Locate the cell with the specified text and output its (X, Y) center coordinate. 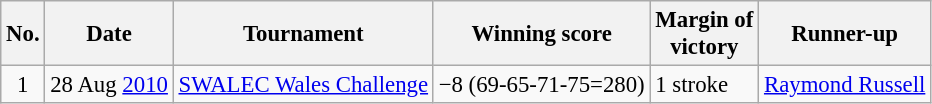
No. (23, 34)
Margin ofvictory (704, 34)
−8 (69-65-71-75=280) (542, 85)
SWALEC Wales Challenge (303, 85)
Runner-up (845, 34)
28 Aug 2010 (109, 85)
Date (109, 34)
Raymond Russell (845, 85)
1 (23, 85)
Winning score (542, 34)
Tournament (303, 34)
1 stroke (704, 85)
